Search for the cell housing the specified text and yield its (x, y) center coordinate. 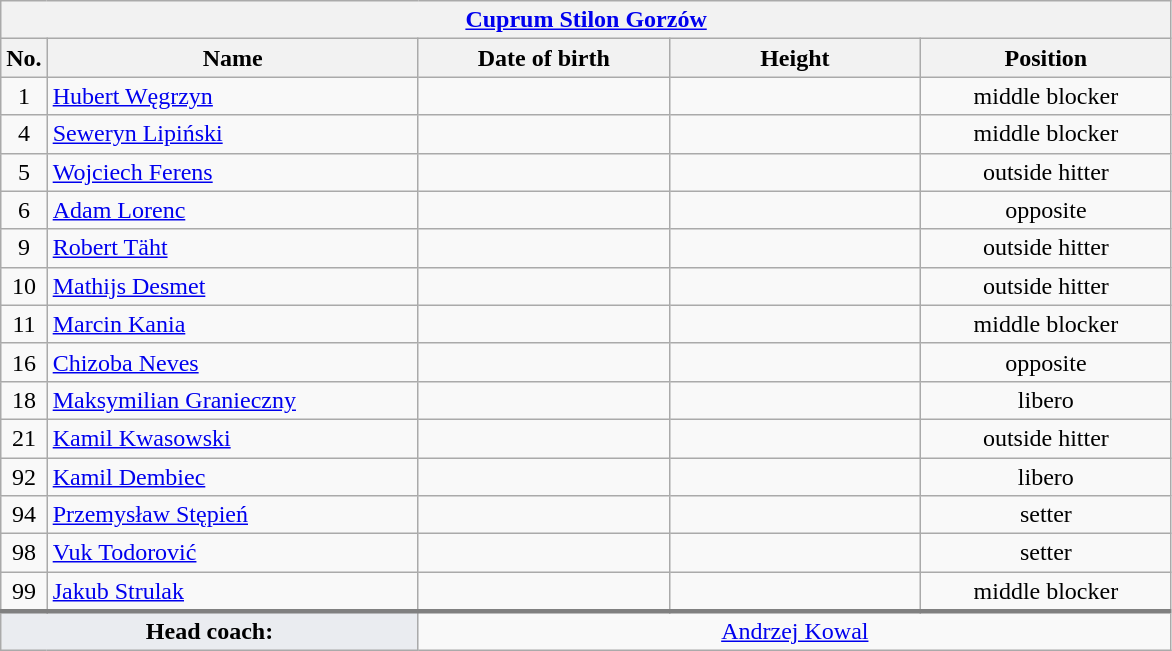
Mathijs Desmet (232, 286)
16 (24, 362)
Maksymilian Granieczny (232, 400)
10 (24, 286)
Marcin Kania (232, 324)
Vuk Todorović (232, 553)
Wojciech Ferens (232, 172)
Head coach: (210, 631)
6 (24, 210)
18 (24, 400)
9 (24, 248)
Cuprum Stilon Gorzów (586, 20)
Seweryn Lipiński (232, 134)
99 (24, 592)
Position (1046, 58)
1 (24, 96)
Jakub Strulak (232, 592)
92 (24, 477)
Przemysław Stępień (232, 515)
11 (24, 324)
Kamil Kwasowski (232, 438)
Adam Lorenc (232, 210)
94 (24, 515)
Date of birth (544, 58)
Robert Täht (232, 248)
Name (232, 58)
Chizoba Neves (232, 362)
Andrzej Kowal (794, 631)
No. (24, 58)
Height (794, 58)
21 (24, 438)
98 (24, 553)
Kamil Dembiec (232, 477)
4 (24, 134)
5 (24, 172)
Hubert Węgrzyn (232, 96)
